Scan for the cell matching the given text and deliver its [x, y] coordinate at center. 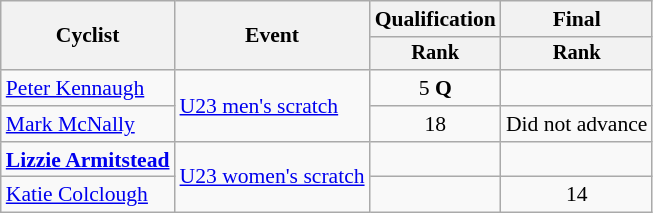
U23 men's scratch [272, 106]
Peter Kennaugh [88, 88]
14 [577, 195]
Cyclist [88, 36]
5 Q [436, 88]
Mark McNally [88, 124]
Lizzie Armitstead [88, 160]
Event [272, 36]
18 [436, 124]
Final [577, 19]
Did not advance [577, 124]
U23 women's scratch [272, 178]
Katie Colclough [88, 195]
Qualification [436, 19]
